From the cell containing the given text, extract its center point as (X, Y) coordinate. 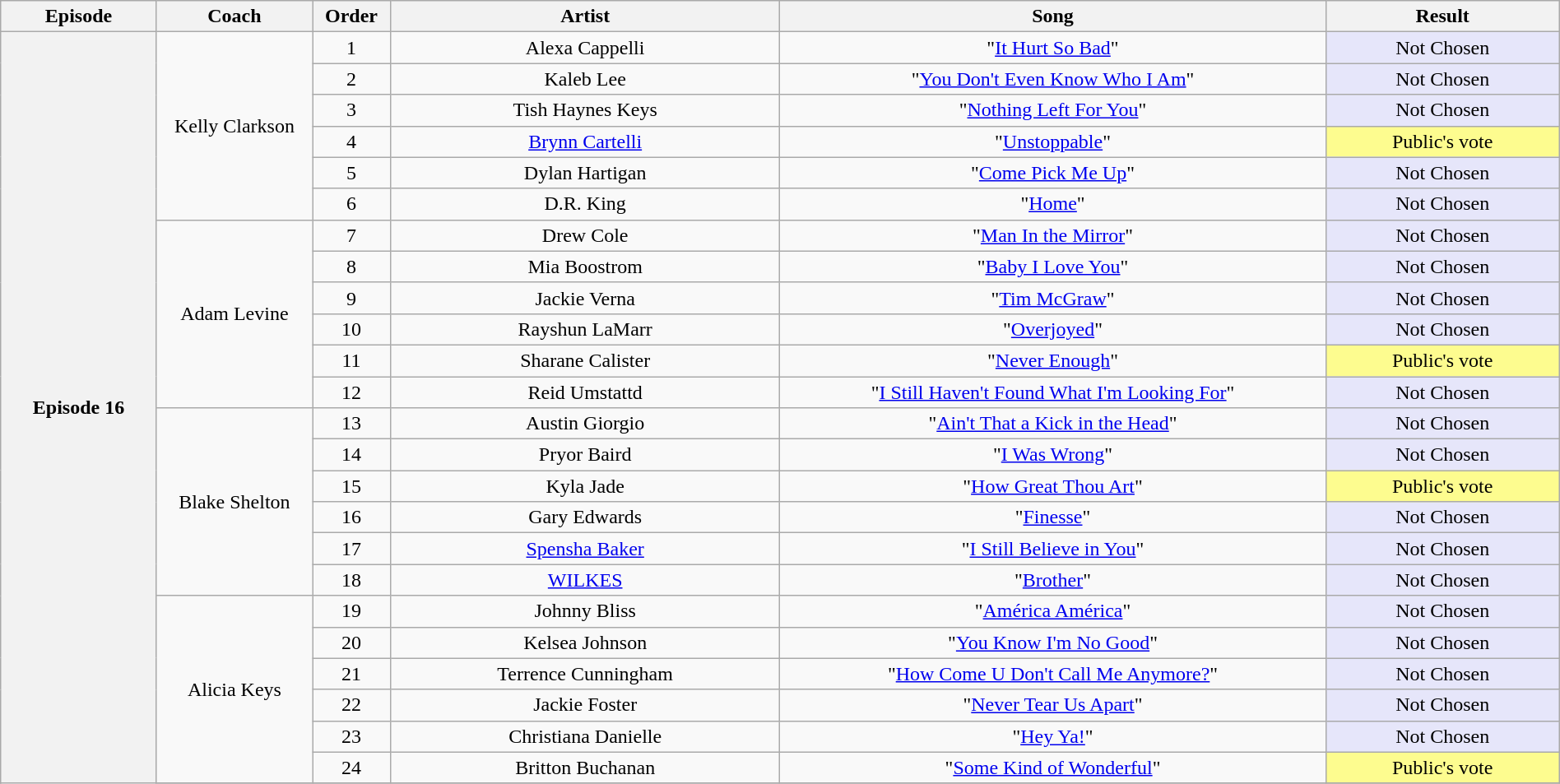
20 (352, 643)
Spensha Baker (585, 549)
Result (1442, 16)
23 (352, 736)
"Finesse" (1053, 517)
Johnny Bliss (585, 611)
D.R. King (585, 204)
WILKES (585, 580)
15 (352, 486)
"How Great Thou Art" (1053, 486)
"Ain't That a Kick in the Head" (1053, 424)
22 (352, 705)
Coach (234, 16)
Episode 16 (79, 408)
"Some Kind of Wonderful" (1053, 768)
Austin Giorgio (585, 424)
13 (352, 424)
Brynn Cartelli (585, 141)
Terrence Cunningham (585, 674)
"It Hurt So Bad" (1053, 48)
Drew Cole (585, 235)
9 (352, 298)
"Never Enough" (1053, 360)
3 (352, 110)
Alexa Cappelli (585, 48)
Gary Edwards (585, 517)
Kelly Clarkson (234, 126)
14 (352, 455)
"Hey Ya!" (1053, 736)
21 (352, 674)
"Home" (1053, 204)
Kelsea Johnson (585, 643)
"América América" (1053, 611)
"Nothing Left For You" (1053, 110)
Artist (585, 16)
"You Know I'm No Good" (1053, 643)
Alicia Keys (234, 689)
7 (352, 235)
6 (352, 204)
"Never Tear Us Apart" (1053, 705)
Mia Boostrom (585, 267)
"Unstoppable" (1053, 141)
"I Still Haven't Found What I'm Looking For" (1053, 392)
5 (352, 173)
Britton Buchanan (585, 768)
Adam Levine (234, 313)
"I Still Believe in You" (1053, 549)
8 (352, 267)
17 (352, 549)
16 (352, 517)
Kyla Jade (585, 486)
Dylan Hartigan (585, 173)
12 (352, 392)
Tish Haynes Keys (585, 110)
"Overjoyed" (1053, 329)
Sharane Calister (585, 360)
19 (352, 611)
Blake Shelton (234, 502)
Kaleb Lee (585, 79)
2 (352, 79)
Christiana Danielle (585, 736)
"Baby I Love You" (1053, 267)
"You Don't Even Know Who I Am" (1053, 79)
18 (352, 580)
Pryor Baird (585, 455)
4 (352, 141)
Song (1053, 16)
"Come Pick Me Up" (1053, 173)
Rayshun LaMarr (585, 329)
"How Come U Don't Call Me Anymore?" (1053, 674)
"I Was Wrong" (1053, 455)
"Brother" (1053, 580)
24 (352, 768)
Jackie Foster (585, 705)
Episode (79, 16)
10 (352, 329)
11 (352, 360)
"Tim McGraw" (1053, 298)
Jackie Verna (585, 298)
Reid Umstattd (585, 392)
"Man In the Mirror" (1053, 235)
1 (352, 48)
Order (352, 16)
